Provide the [x, y] coordinate of the cell's center where the given text is located.  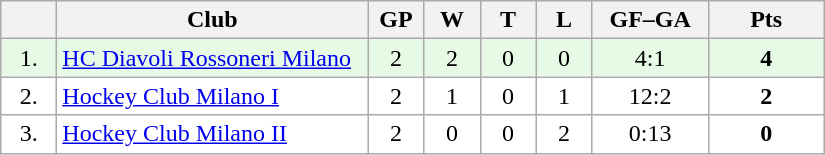
0:13 [650, 134]
GP [396, 20]
Pts [766, 20]
1. [29, 58]
3. [29, 134]
Hockey Club Milano II [212, 134]
2. [29, 96]
12:2 [650, 96]
L [564, 20]
HC Diavoli Rossoneri Milano [212, 58]
Club [212, 20]
W [452, 20]
4 [766, 58]
T [508, 20]
Hockey Club Milano I [212, 96]
4:1 [650, 58]
GF–GA [650, 20]
